Return the (X, Y) coordinate for the center point of the cell that contains the specified text.  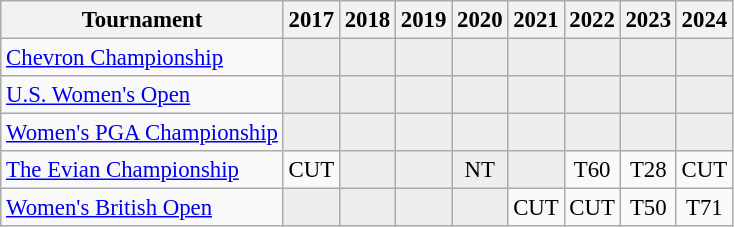
2020 (480, 20)
U.S. Women's Open (142, 95)
T71 (704, 208)
T60 (592, 170)
2021 (536, 20)
NT (480, 170)
Women's PGA Championship (142, 133)
Tournament (142, 20)
2019 (424, 20)
2022 (592, 20)
The Evian Championship (142, 170)
Women's British Open (142, 208)
T28 (648, 170)
T50 (648, 208)
Chevron Championship (142, 58)
2018 (367, 20)
2024 (704, 20)
2017 (311, 20)
2023 (648, 20)
